Return (x, y) of the center of cell containing provided text 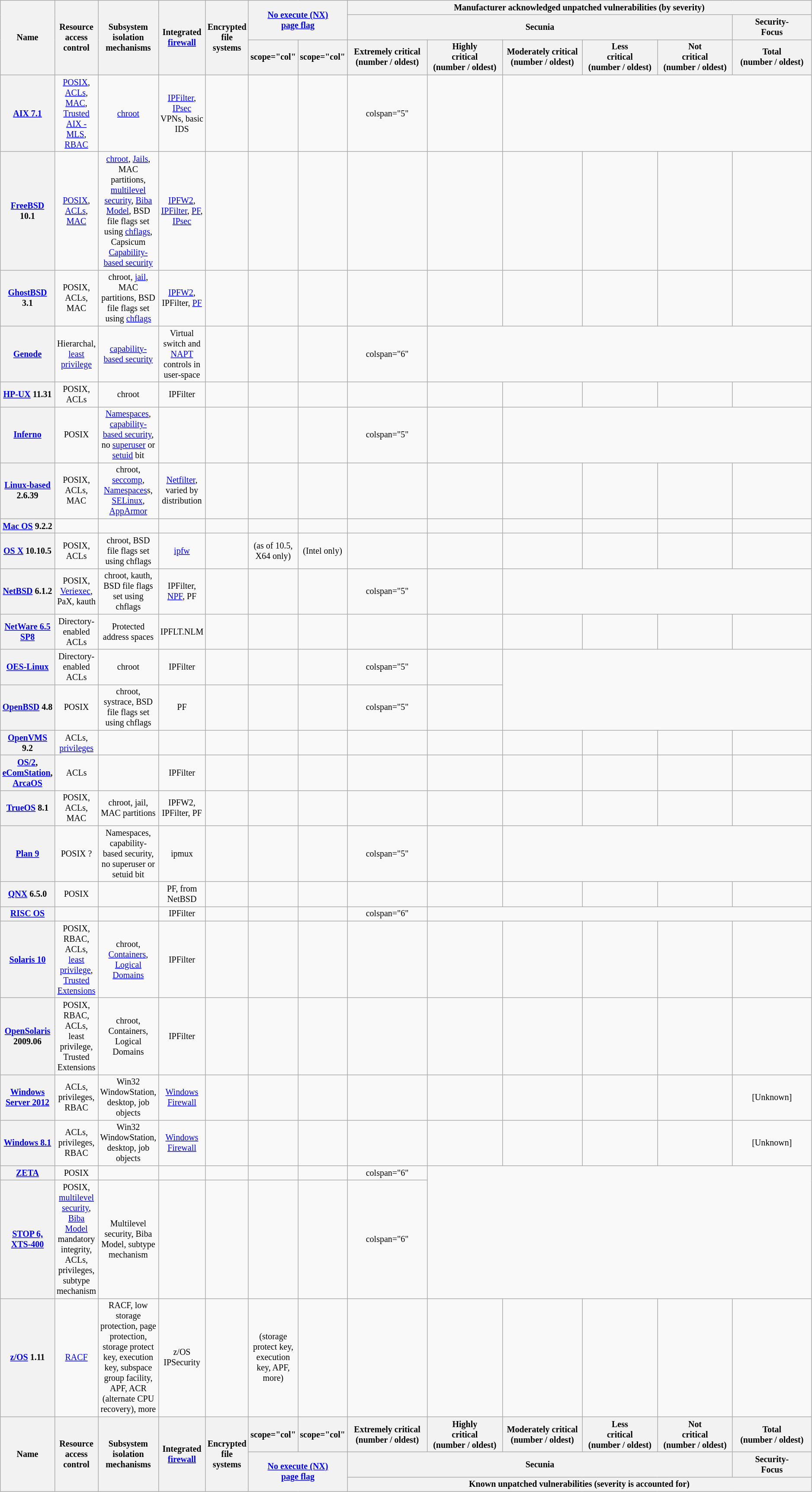
Manufacturer acknowledged unpatched vulnerabilities (by severity) (580, 8)
Not critical(number / oldest) (695, 1434)
AIX 7.1 (28, 113)
RISC OS (28, 914)
z/OS IPSecurity (182, 1357)
RACF (76, 1357)
chroot, seccomp, Namespacess, SELinux, AppArmor (128, 491)
Hierarchal, least privilege (76, 354)
Notcritical(number / oldest) (695, 57)
chroot, Jails, MAC partitions, multilevel security, Biba Model, BSD file flags set using chflags, Capsicum Capability-based security (128, 211)
Genode (28, 354)
GhostBSD 3.1 (28, 298)
NetBSD 6.1.2 (28, 592)
RACF, low storage protection, page protection, storage protect key, execution key, subspace group facility, APF, ACR (alternate CPU recovery), more (128, 1357)
IPFilter, IPsec VPNs, basic IDS (182, 113)
Security-Focus (772, 28)
HP-UX 11.31 (28, 395)
(Intel only) (322, 551)
chroot, jail, MAC partitions (128, 808)
chroot, BSD file flags set using chflags (128, 551)
OpenSolaris 2009.06 (28, 1036)
Multilevel security, Biba Model, subtype mechanism (128, 1240)
PF, from NetBSD (182, 894)
Mac OS 9.2.2 (28, 526)
ACLs, privileges (76, 743)
(as of 10.5, X64 only) (273, 551)
OpenBSD 4.8 (28, 708)
ipmux (182, 854)
OES-Linux (28, 667)
FreeBSD 10.1 (28, 211)
POSIX, ACLs, MAC, Trusted AIX - MLS, RBAC (76, 113)
capability-based security (128, 354)
Virtual switch and NAPT controls in user-space (182, 354)
POSIX, multilevel security, Biba Model mandatory integrity, ACLs, privileges, subtype mechanism (76, 1240)
POSIX ? (76, 854)
NetWare 6.5 SP8 (28, 632)
ipfw (182, 551)
IPFLT.NLM (182, 632)
PF (182, 708)
OS/2, eComStation, ArcaOS (28, 773)
IPFW2, IPFilter, PF, IPsec (182, 211)
chroot, systrace, BSD file flags set using chflags (128, 708)
Security- Focus (772, 1465)
OS X 10.10.5 (28, 551)
IPFilter, NPF, PF (182, 592)
Solaris 10 (28, 959)
Known unpatched vulnerabilities (severity is accounted for) (580, 1485)
Netfilter, varied by distribution (182, 491)
STOP 6, XTS-400 (28, 1240)
Protected address spaces (128, 632)
z/OS 1.11 (28, 1357)
TrueOS 8.1 (28, 808)
Lesscritical (number / oldest) (620, 57)
ZETA (28, 1173)
Less critical(number / oldest) (620, 1434)
Linux-based 2.6.39 (28, 491)
Windows Server 2012 (28, 1097)
Windows 8.1 (28, 1143)
Inferno (28, 435)
chroot, jail, MAC partitions, BSD file flags set using chflags (128, 298)
QNX 6.5.0 (28, 894)
POSIX, Veriexec, PaX, kauth (76, 592)
(storage protect key, execution key, APF, more) (273, 1357)
OpenVMS 9.2 (28, 743)
Plan 9 (28, 854)
chroot, kauth, BSD file flags set using chflags (128, 592)
ACLs (76, 773)
